Identify which cell holds the provided text, then report its (X, Y) central coordinate. 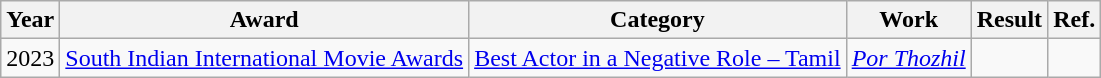
Best Actor in a Negative Role – Tamil (658, 58)
South Indian International Movie Awards (264, 58)
Result (1009, 20)
2023 (30, 58)
Work (908, 20)
Year (30, 20)
Por Thozhil (908, 58)
Ref. (1074, 20)
Award (264, 20)
Category (658, 20)
